Search for the cell housing the specified text and yield its [x, y] center coordinate. 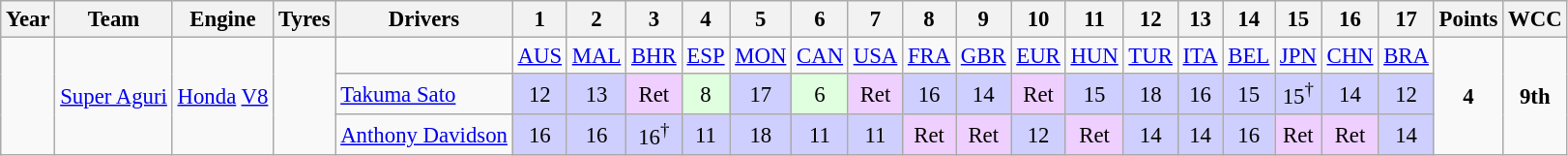
16† [653, 135]
Engine [222, 19]
MON [761, 56]
7 [875, 19]
BHR [653, 56]
15† [1299, 94]
Team [114, 19]
BRA [1406, 56]
Tyres [305, 19]
Year [28, 19]
USA [875, 56]
GBR [982, 56]
Super Aguri [114, 97]
1 [539, 19]
CHN [1350, 56]
5 [761, 19]
2 [595, 19]
ESP [706, 56]
BEL [1249, 56]
3 [653, 19]
EUR [1038, 56]
10 [1038, 19]
Honda V8 [222, 97]
TUR [1150, 56]
AUS [539, 56]
MAL [595, 56]
Points [1467, 19]
Takuma Sato [423, 94]
WCC [1535, 19]
Drivers [423, 19]
JPN [1299, 56]
CAN [820, 56]
ITA [1201, 56]
9th [1535, 97]
9 [982, 19]
Anthony Davidson [423, 135]
FRA [930, 56]
HUN [1094, 56]
